Extract the [x, y] coordinate from the center of the cell holding the provided text.  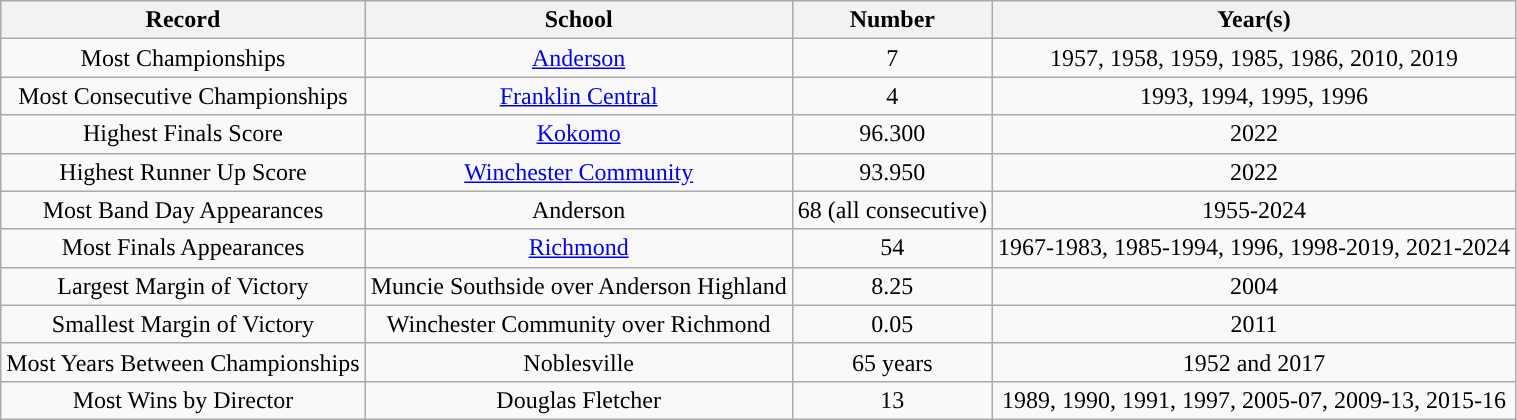
4 [892, 96]
Highest Runner Up Score [183, 172]
Most Consecutive Championships [183, 96]
1952 and 2017 [1254, 362]
68 (all consecutive) [892, 210]
Most Wins by Director [183, 400]
13 [892, 400]
Kokomo [578, 134]
Franklin Central [578, 96]
Smallest Margin of Victory [183, 324]
Year(s) [1254, 20]
Winchester Community over Richmond [578, 324]
Largest Margin of Victory [183, 286]
Record [183, 20]
Winchester Community [578, 172]
1967-1983, 1985-1994, 1996, 1998-2019, 2021-2024 [1254, 248]
1989, 1990, 1991, 1997, 2005-07, 2009-13, 2015-16 [1254, 400]
Most Finals Appearances [183, 248]
Noblesville [578, 362]
1993, 1994, 1995, 1996 [1254, 96]
Most Band Day Appearances [183, 210]
School [578, 20]
2011 [1254, 324]
Douglas Fletcher [578, 400]
1957, 1958, 1959, 1985, 1986, 2010, 2019 [1254, 58]
54 [892, 248]
Most Championships [183, 58]
Richmond [578, 248]
1955-2024 [1254, 210]
8.25 [892, 286]
93.950 [892, 172]
Muncie Southside over Anderson Highland [578, 286]
65 years [892, 362]
7 [892, 58]
2004 [1254, 286]
96.300 [892, 134]
Most Years Between Championships [183, 362]
Number [892, 20]
Highest Finals Score [183, 134]
0.05 [892, 324]
